Output the [x, y] coordinate of the center of the cell containing the given text.  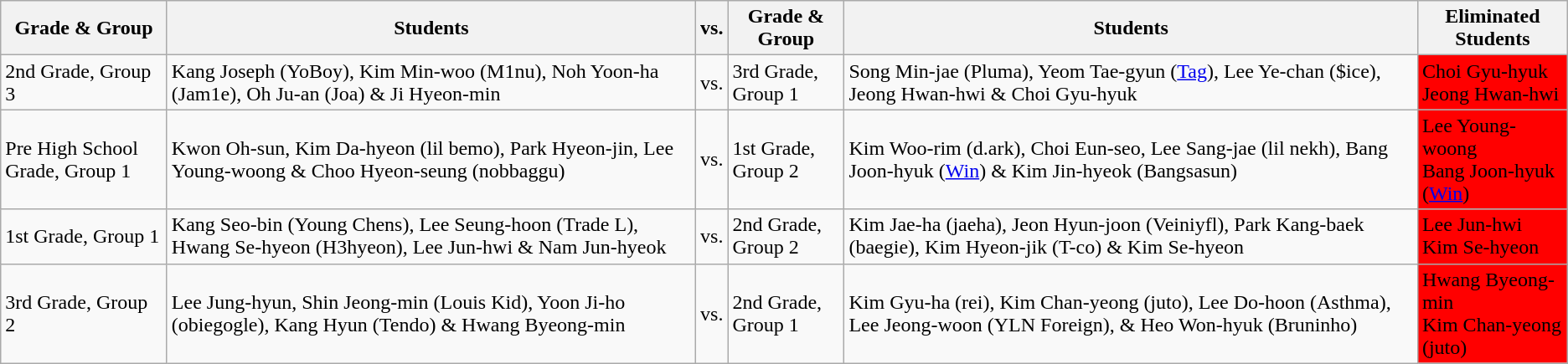
Lee Jun-hwiKim Se-hyeon [1493, 236]
1st Grade, Group 1 [84, 236]
2nd Grade, Group 1 [786, 313]
Lee Young-woongBang Joon-hyuk (Win) [1493, 159]
Lee Jung-hyun, Shin Jeong-min (Louis Kid), Yoon Ji-ho (obiegogle), Kang Hyun (Tendo) & Hwang Byeong-min [431, 313]
3rd Grade, Group 2 [84, 313]
Pre High School Grade, Group 1 [84, 159]
2nd Grade, Group 3 [84, 82]
Kim Jae-ha (jaeha), Jeon Hyun-joon (Veiniyfl), Park Kang-baek (baegie), Kim Hyeon-jik (T-co) & Kim Se-hyeon [1131, 236]
Kim Gyu-ha (rei), Kim Chan-yeong (juto), Lee Do-hoon (Asthma), Lee Jeong-woon (YLN Foreign), & Heo Won-hyuk (Bruninho) [1131, 313]
Song Min-jae (Pluma), Yeom Tae-gyun (Tag), Lee Ye-chan ($ice), Jeong Hwan-hwi & Choi Gyu-hyuk [1131, 82]
3rd Grade, Group 1 [786, 82]
2nd Grade, Group 2 [786, 236]
Kwon Oh-sun, Kim Da-hyeon (lil bemo), Park Hyeon-jin, Lee Young-woong & Choo Hyeon-seung (nobbaggu) [431, 159]
Kang Joseph (YoBoy), Kim Min-woo (M1nu), Noh Yoon-ha (Jam1e), Oh Ju-an (Joa) & Ji Hyeon-min [431, 82]
Kang Seo-bin (Young Chens), Lee Seung-hoon (Trade L), Hwang Se-hyeon (H3hyeon), Lee Jun-hwi & Nam Jun-hyeok [431, 236]
Kim Woo-rim (d.ark), Choi Eun-seo, Lee Sang-jae (lil nekh), Bang Joon-hyuk (Win) & Kim Jin-hyeok (Bangsasun) [1131, 159]
Hwang Byeong-minKim Chan-yeong (juto) [1493, 313]
Eliminated Students [1493, 28]
Choi Gyu-hyukJeong Hwan-hwi [1493, 82]
1st Grade, Group 2 [786, 159]
